Search for the cell housing the specified text and yield its (X, Y) center coordinate. 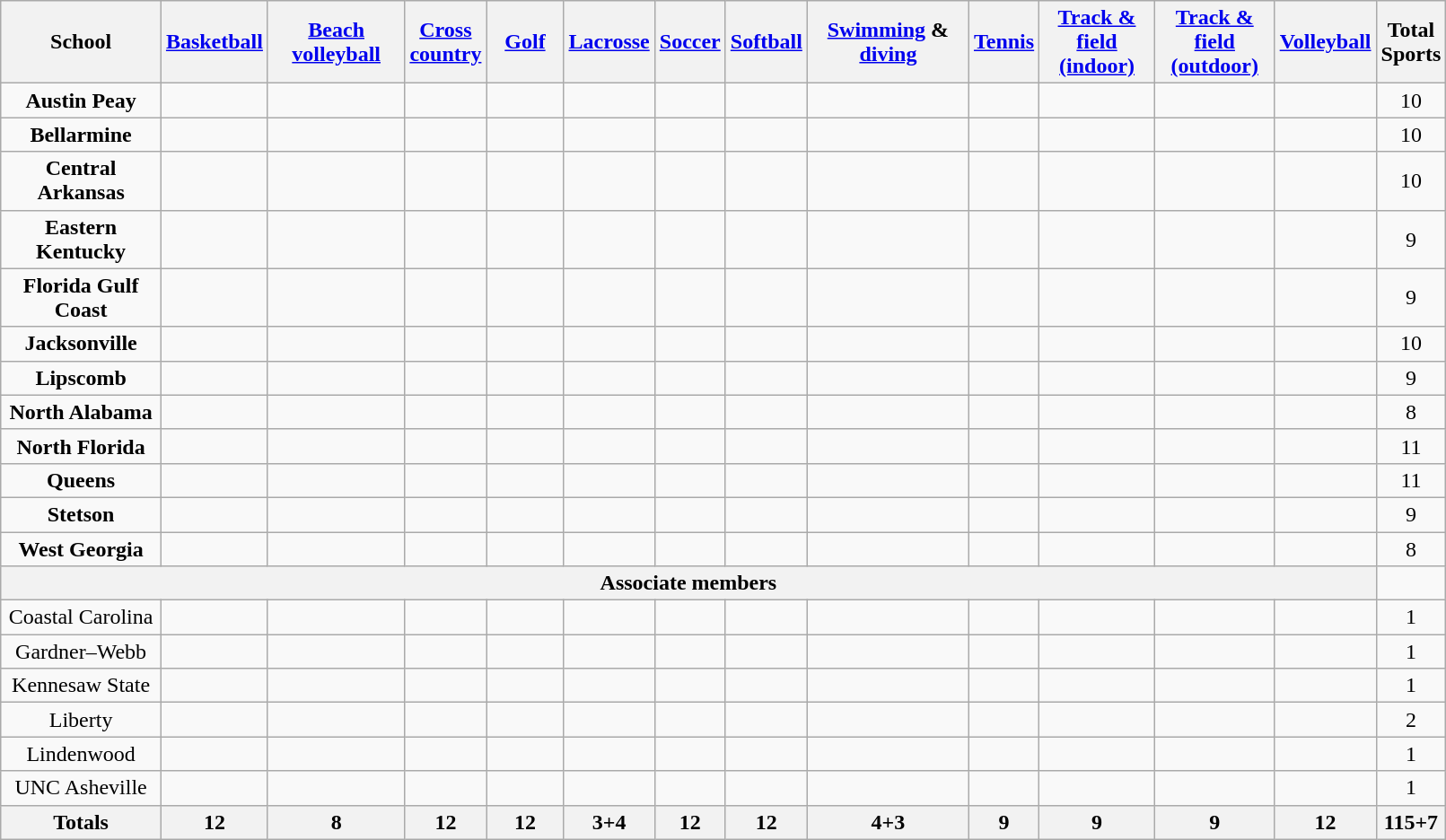
Lindenwood (81, 754)
Central Arkansas (81, 181)
Golf (525, 42)
Crosscountry (445, 42)
Coastal Carolina (81, 617)
North Alabama (81, 412)
Volleyball (1325, 42)
Florida Gulf Coast (81, 298)
Totals (81, 822)
Basketball (214, 42)
UNC Asheville (81, 788)
Queens (81, 480)
North Florida (81, 446)
Lacrosse (609, 42)
Beach volleyball (336, 42)
Softball (767, 42)
Tennis (1003, 42)
Track & field(outdoor) (1214, 42)
TotalSports (1411, 42)
115+7 (1411, 822)
School (81, 42)
2 (1411, 720)
Swimming & diving (888, 42)
Jacksonville (81, 344)
West Georgia (81, 548)
Gardner–Webb (81, 652)
Stetson (81, 514)
3+4 (609, 822)
Kennesaw State (81, 686)
4+3 (888, 822)
Track & field(indoor) (1097, 42)
Soccer (689, 42)
Austin Peay (81, 101)
Eastern Kentucky (81, 239)
Bellarmine (81, 135)
Associate members (688, 583)
Lipscomb (81, 378)
Liberty (81, 720)
